Find where the given text appears and provide that cell's center as (x, y) coordinate. 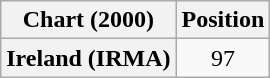
Chart (2000) (88, 20)
97 (223, 58)
Position (223, 20)
Ireland (IRMA) (88, 58)
